Return (x, y) of the center of cell containing provided text 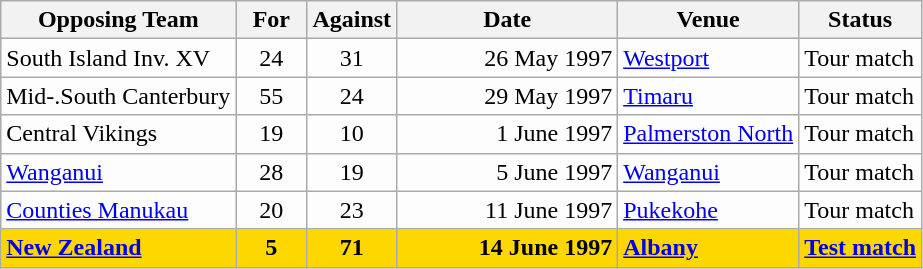
Westport (708, 58)
26 May 1997 (508, 58)
71 (352, 248)
Palmerston North (708, 134)
55 (272, 96)
20 (272, 210)
28 (272, 172)
10 (352, 134)
Test match (860, 248)
Against (352, 20)
For (272, 20)
11 June 1997 (508, 210)
Central Vikings (118, 134)
Opposing Team (118, 20)
Venue (708, 20)
New Zealand (118, 248)
5 (272, 248)
5 June 1997 (508, 172)
23 (352, 210)
1 June 1997 (508, 134)
Status (860, 20)
Counties Manukau (118, 210)
14 June 1997 (508, 248)
South Island Inv. XV (118, 58)
Mid-.South Canterbury (118, 96)
29 May 1997 (508, 96)
Albany (708, 248)
Timaru (708, 96)
31 (352, 58)
Date (508, 20)
Pukekohe (708, 210)
